From the cell containing the given text, extract its center point as (X, Y) coordinate. 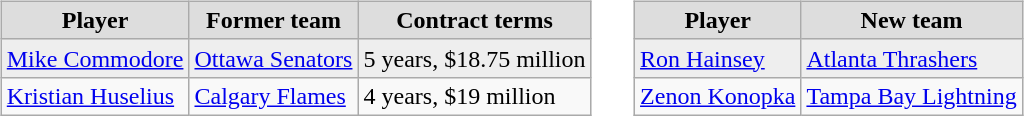
Ron Hainsey (718, 58)
Atlanta Thrashers (912, 58)
Calgary Flames (274, 96)
Former team (274, 20)
New team (912, 20)
4 years, $19 million (474, 96)
Tampa Bay Lightning (912, 96)
Contract terms (474, 20)
Zenon Konopka (718, 96)
Kristian Huselius (95, 96)
Mike Commodore (95, 58)
Ottawa Senators (274, 58)
5 years, $18.75 million (474, 58)
